Determine the [x, y] coordinate at the center of the cell enclosing the given text.  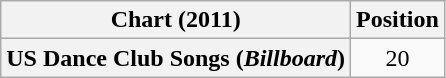
Position [398, 20]
Chart (2011) [176, 20]
US Dance Club Songs (Billboard) [176, 58]
20 [398, 58]
